Return [x, y] of the center of cell containing provided text 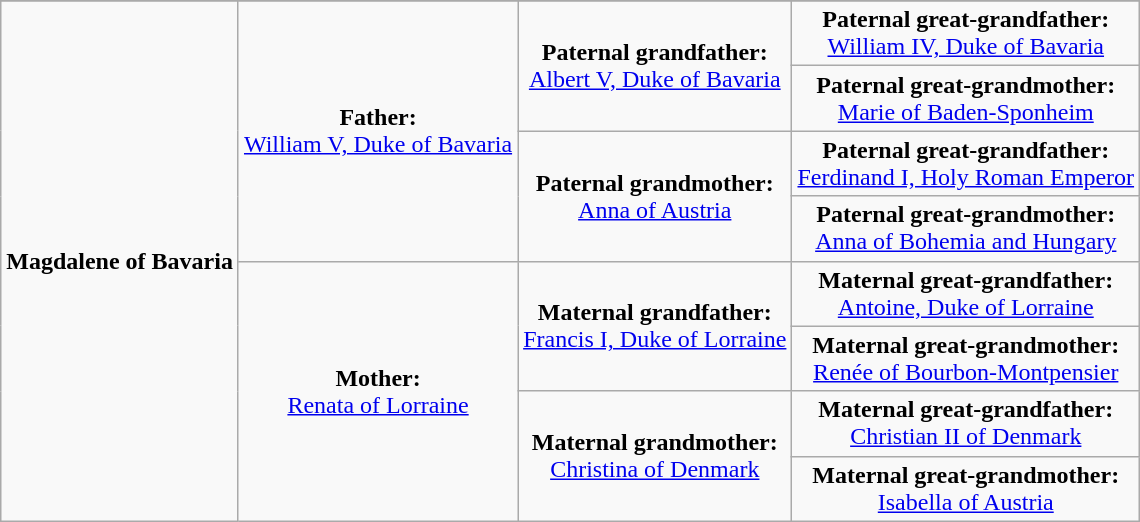
Maternal great-grandmother:Renée of Bourbon-Montpensier [966, 358]
Paternal grandmother:Anna of Austria [655, 196]
Maternal grandmother:Christina of Denmark [655, 456]
Paternal grandfather:Albert V, Duke of Bavaria [655, 66]
Maternal great-grandmother:Isabella of Austria [966, 488]
Paternal great-grandmother:Marie of Baden-Sponheim [966, 98]
Mother:Renata of Lorraine [378, 391]
Paternal great-grandfather:William IV, Duke of Bavaria [966, 34]
Magdalene of Bavaria [120, 261]
Paternal great-grandfather:Ferdinand I, Holy Roman Emperor [966, 164]
Maternal grandfather:Francis I, Duke of Lorraine [655, 326]
Maternal great-grandfather:Christian II of Denmark [966, 424]
Paternal great-grandmother:Anna of Bohemia and Hungary [966, 228]
Father:William V, Duke of Bavaria [378, 131]
Maternal great-grandfather:Antoine, Duke of Lorraine [966, 294]
